Return the (X, Y) coordinate for the center point of the cell that contains the specified text.  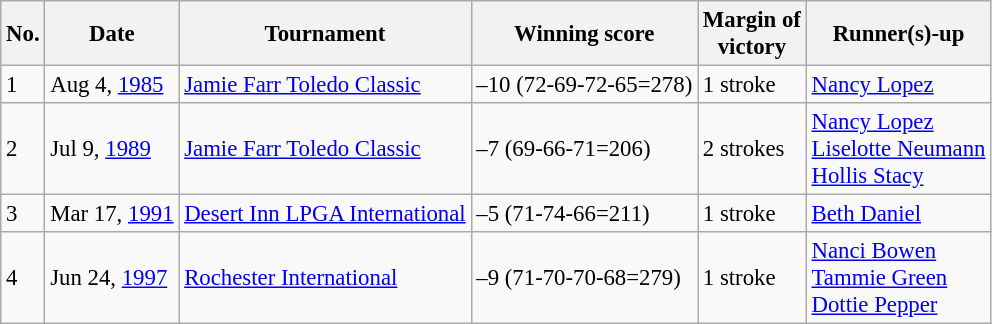
Jul 9, 1989 (112, 149)
2 strokes (752, 149)
Winning score (584, 34)
Runner(s)-up (898, 34)
–5 (71-74-66=211) (584, 214)
No. (23, 34)
3 (23, 214)
Mar 17, 1991 (112, 214)
–9 (71-70-70-68=279) (584, 278)
Desert Inn LPGA International (325, 214)
1 (23, 85)
Nancy Lopez Liselotte Neumann Hollis Stacy (898, 149)
4 (23, 278)
Aug 4, 1985 (112, 85)
Margin ofvictory (752, 34)
2 (23, 149)
Nancy Lopez (898, 85)
Beth Daniel (898, 214)
–7 (69-66-71=206) (584, 149)
–10 (72-69-72-65=278) (584, 85)
Nanci Bowen Tammie Green Dottie Pepper (898, 278)
Jun 24, 1997 (112, 278)
Rochester International (325, 278)
Date (112, 34)
Tournament (325, 34)
